For the text-containing cell, return its midpoint in [x, y] coordinate format. 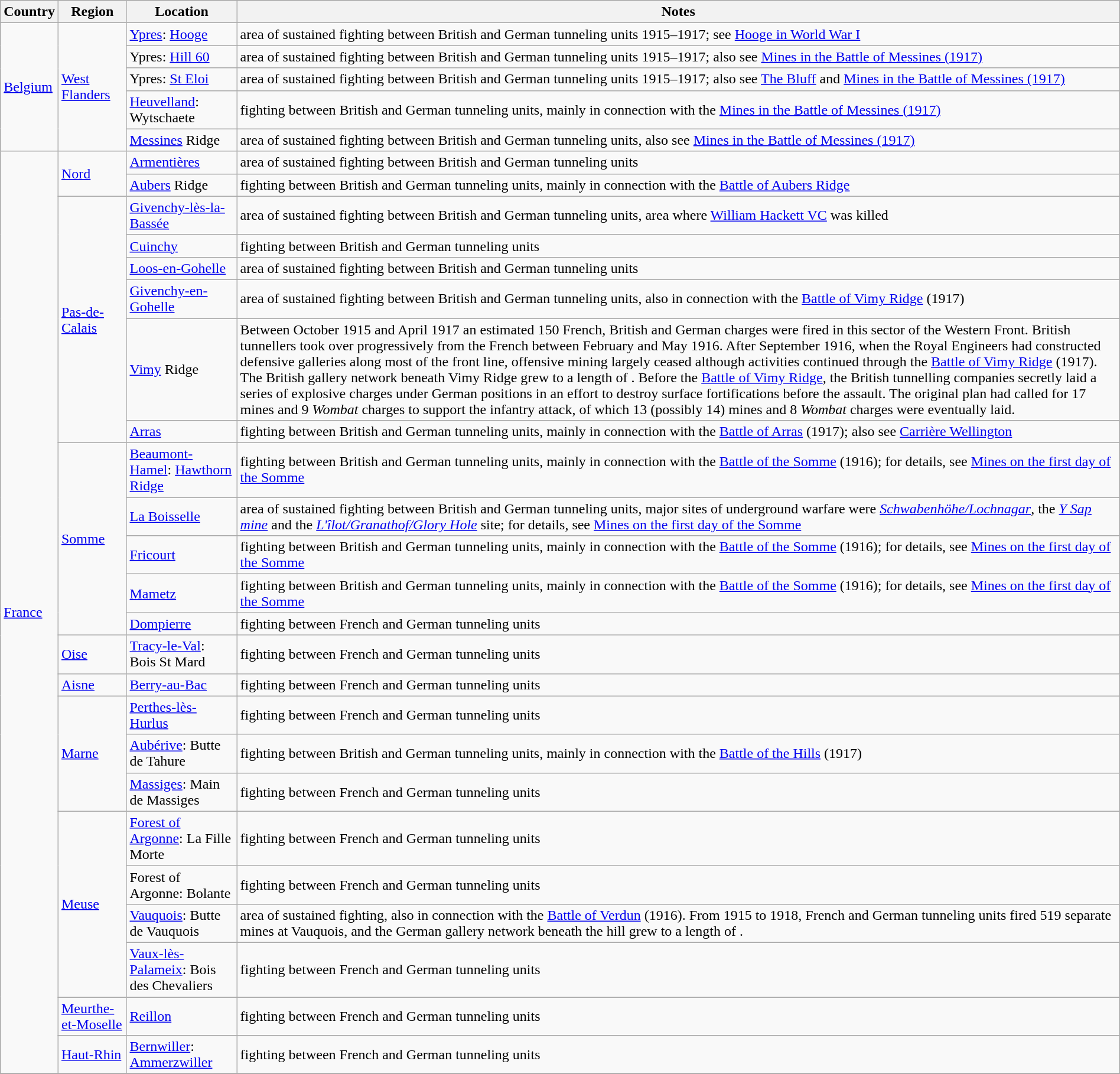
area of sustained fighting between British and German tunneling units, also in connection with the Battle of Vimy Ridge (1917) [678, 299]
area of sustained fighting between British and German tunneling units, area where William Hackett VC was killed [678, 215]
La Boisselle [182, 516]
Armentières [182, 162]
Pas-de-Calais [92, 319]
Massiges: Main de Massiges [182, 792]
Ypres: St Eloi [182, 79]
fighting between British and German tunneling units, mainly in connection with the Battle of the Hills (1917) [678, 754]
fighting between British and German tunneling units [678, 246]
fighting between British and German tunneling units, mainly in connection with the Mines in the Battle of Messines (1917) [678, 110]
Somme [92, 539]
Heuvelland: Wytschaete [182, 110]
Vaux-lès-Palameix: Bois des Chevaliers [182, 969]
Vimy Ridge [182, 369]
Vauquois: Butte de Vauquois [182, 923]
area of sustained fighting between British and German tunneling units 1915–1917; see Hooge in World War I [678, 34]
Loos-en-Gohelle [182, 268]
West Flanders [92, 87]
France [30, 613]
Forest of Argonne: La Fille Morte [182, 838]
Aisne [92, 685]
area of sustained fighting between British and German tunneling units, also see Mines in the Battle of Messines (1917) [678, 140]
Belgium [30, 87]
Notes [678, 12]
Haut-Rhin [92, 1055]
Forest of Argonne: Bolante [182, 885]
area of sustained fighting between British and German tunneling units 1915–1917; also see Mines in the Battle of Messines (1917) [678, 57]
Arras [182, 432]
Marne [92, 754]
Aubers Ridge [182, 185]
Meuse [92, 904]
Cuinchy [182, 246]
Givenchy-lès-la-Bassée [182, 215]
Meurthe-et-Moselle [92, 1016]
Beaumont-Hamel: Hawthorn Ridge [182, 470]
Perthes-lès-Hurlus [182, 715]
Region [92, 12]
fighting between British and German tunneling units, mainly in connection with the Battle of Aubers Ridge [678, 185]
Tracy-le-Val: Bois St Mard [182, 655]
Bernwiller: Ammerzwiller [182, 1055]
Reillon [182, 1016]
Ypres: Hooge [182, 34]
Location [182, 12]
Nord [92, 174]
Fricourt [182, 555]
Dompierre [182, 624]
area of sustained fighting between British and German tunneling units 1915–1917; also see The Bluff and Mines in the Battle of Messines (1917) [678, 79]
Ypres: Hill 60 [182, 57]
Givenchy-en-Gohelle [182, 299]
Aubérive: Butte de Tahure [182, 754]
Berry-au-Bac [182, 685]
Mametz [182, 593]
Oise [92, 655]
fighting between British and German tunneling units, mainly in connection with the Battle of Arras (1917); also see Carrière Wellington [678, 432]
Country [30, 12]
Messines Ridge [182, 140]
